Return the (x, y) coordinate for the center point of the cell that contains the specified text.  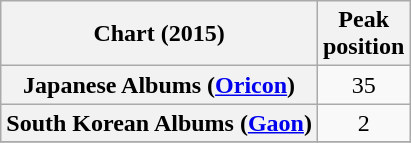
Japanese Albums (Oricon) (160, 85)
Peakposition (363, 34)
South Korean Albums (Gaon) (160, 123)
Chart (2015) (160, 34)
2 (363, 123)
35 (363, 85)
